Return the [x, y] coordinate for the center point of the cell that contains the specified text.  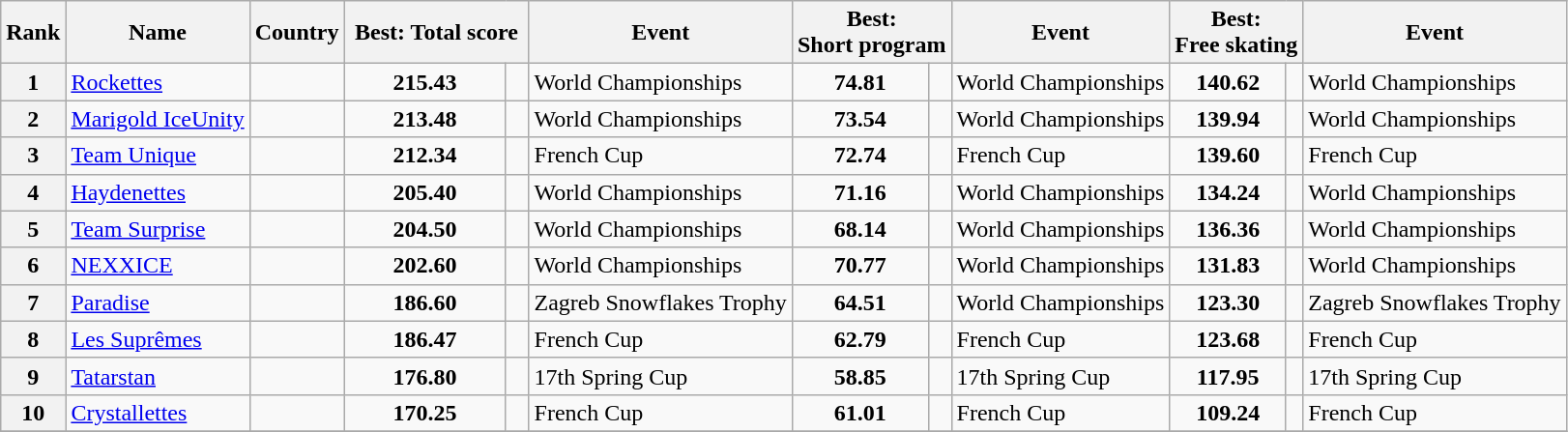
Crystallettes [158, 413]
186.60 [425, 302]
Country [297, 33]
202.60 [425, 266]
74.81 [860, 82]
123.68 [1228, 339]
8 [33, 339]
1 [33, 82]
Rank [33, 33]
2 [33, 119]
9 [33, 376]
Team Surprise [158, 229]
3 [33, 156]
205.40 [425, 192]
109.24 [1228, 413]
Tatarstan [158, 376]
Team Unique [158, 156]
215.43 [425, 82]
136.36 [1228, 229]
58.85 [860, 376]
71.16 [860, 192]
123.30 [1228, 302]
117.95 [1228, 376]
Best: Short program [872, 33]
131.83 [1228, 266]
Paradise [158, 302]
64.51 [860, 302]
Best: Free skating [1236, 33]
6 [33, 266]
176.80 [425, 376]
170.25 [425, 413]
204.50 [425, 229]
186.47 [425, 339]
4 [33, 192]
Best: Total score [437, 33]
134.24 [1228, 192]
140.62 [1228, 82]
70.77 [860, 266]
61.01 [860, 413]
Name [158, 33]
139.60 [1228, 156]
Rockettes [158, 82]
NEXXICE [158, 266]
72.74 [860, 156]
139.94 [1228, 119]
212.34 [425, 156]
7 [33, 302]
62.79 [860, 339]
Haydenettes [158, 192]
Les Suprêmes [158, 339]
Marigold IceUnity [158, 119]
10 [33, 413]
213.48 [425, 119]
68.14 [860, 229]
73.54 [860, 119]
5 [33, 229]
